Pinpoint the cell where the given text exists, returning its [x, y] midpoint coordinate. 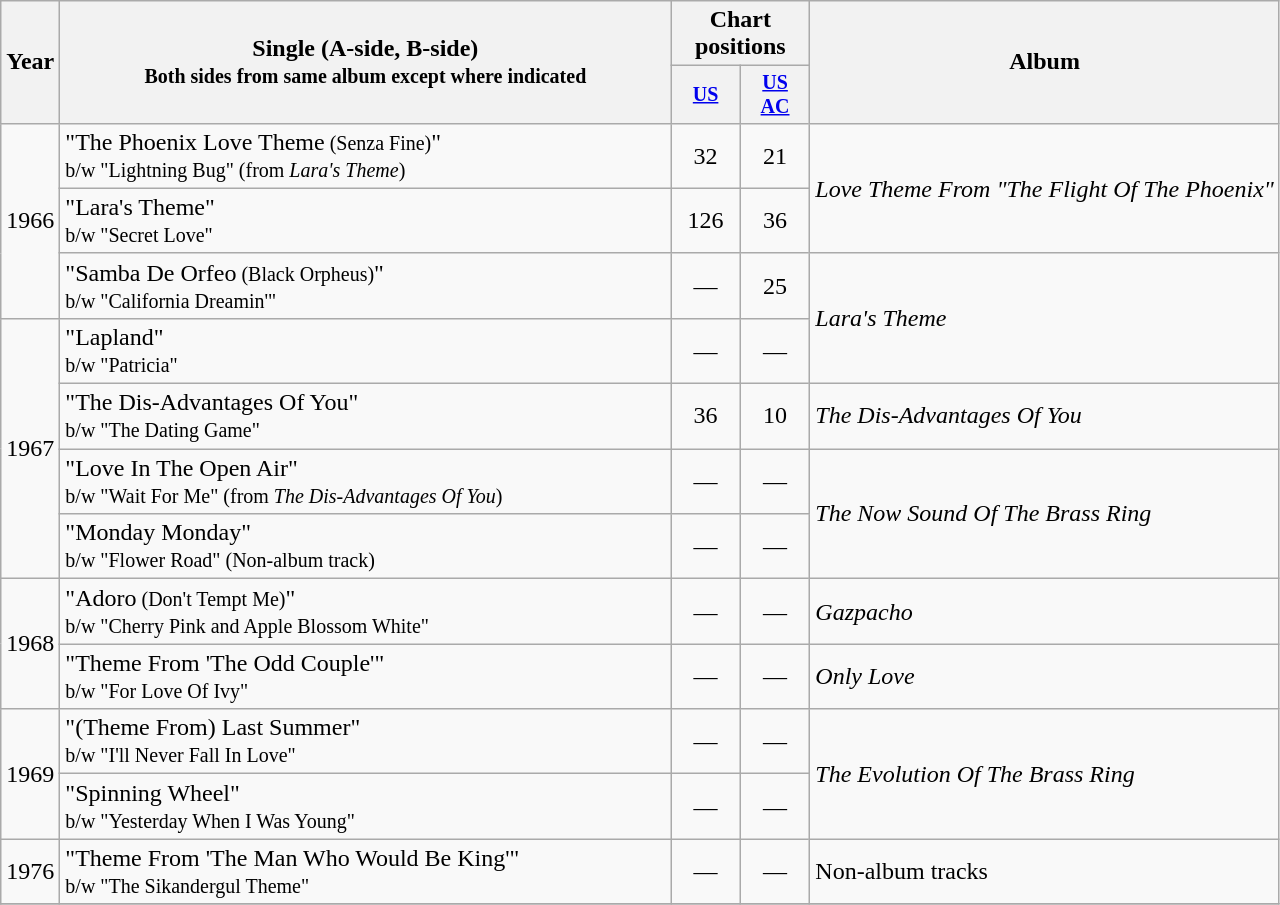
Non-album tracks [1045, 872]
Love Theme From "The Flight Of The Phoenix" [1045, 188]
1976 [30, 872]
"Love In The Open Air"b/w "Wait For Me" (from The Dis-Advantages Of You) [366, 482]
"Samba De Orfeo (Black Orpheus)"b/w "California Dreamin'" [366, 286]
The Dis-Advantages Of You [1045, 416]
"The Phoenix Love Theme (Senza Fine)"b/w "Lightning Bug" (from Lara's Theme) [366, 156]
USAC [774, 94]
The Now Sound Of The Brass Ring [1045, 514]
1966 [30, 220]
32 [706, 156]
"(Theme From) Last Summer"b/w "I'll Never Fall In Love" [366, 742]
Gazpacho [1045, 612]
Lara's Theme [1045, 318]
10 [774, 416]
"Lara's Theme"b/w "Secret Love" [366, 220]
25 [774, 286]
Single (A-side, B-side)Both sides from same album except where indicated [366, 62]
"Spinning Wheel"b/w "Yesterday When I Was Young" [366, 806]
Album [1045, 62]
The Evolution Of The Brass Ring [1045, 774]
"The Dis-Advantages Of You"b/w "The Dating Game" [366, 416]
1968 [30, 644]
126 [706, 220]
1969 [30, 774]
Only Love [1045, 676]
US [706, 94]
"Theme From 'The Odd Couple'"b/w "For Love Of Ivy" [366, 676]
"Adoro (Don't Tempt Me)"b/w "Cherry Pink and Apple Blossom White" [366, 612]
"Theme From 'The Man Who Would Be King'"b/w "The Sikandergul Theme" [366, 872]
Year [30, 62]
1967 [30, 448]
"Monday Monday"b/w "Flower Road" (Non-album track) [366, 546]
Chart positions [740, 34]
"Lapland"b/w "Patricia" [366, 350]
21 [774, 156]
